Scan for the cell matching the given text and deliver its [X, Y] coordinate at center. 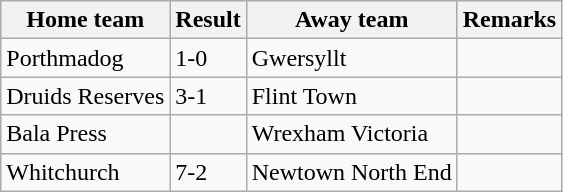
Away team [352, 20]
3-1 [208, 96]
Wrexham Victoria [352, 134]
Whitchurch [86, 172]
Remarks [509, 20]
Result [208, 20]
Home team [86, 20]
Bala Press [86, 134]
1-0 [208, 58]
Druids Reserves [86, 96]
Gwersyllt [352, 58]
Flint Town [352, 96]
Porthmadog [86, 58]
7-2 [208, 172]
Newtown North End [352, 172]
